Identify which cell holds the provided text, then report its [x, y] central coordinate. 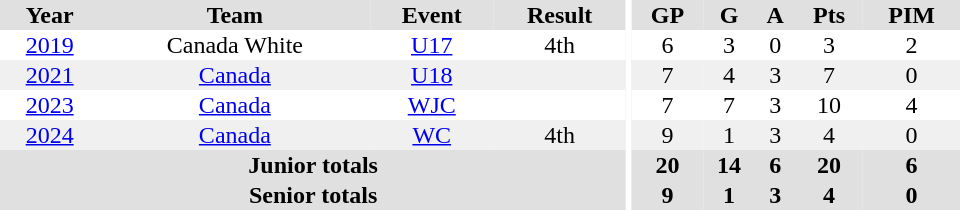
Senior totals [313, 195]
Team [234, 15]
Canada White [234, 45]
2 [912, 45]
10 [829, 105]
Pts [829, 15]
G [730, 15]
2019 [50, 45]
GP [668, 15]
Year [50, 15]
2023 [50, 105]
2021 [50, 75]
WC [432, 135]
Event [432, 15]
Result [560, 15]
U18 [432, 75]
A [775, 15]
WJC [432, 105]
PIM [912, 15]
U17 [432, 45]
2024 [50, 135]
Junior totals [313, 165]
14 [730, 165]
